Return the (x, y) coordinate for the center point of the cell that contains the specified text.  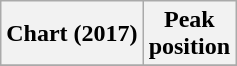
Peakposition (189, 34)
Chart (2017) (72, 34)
